Extract the [x, y] coordinate from the center of the cell holding the provided text.  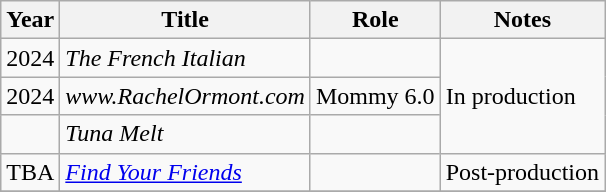
www.RachelOrmont.com [186, 96]
In production [522, 96]
Post-production [522, 172]
TBA [30, 172]
Tuna Melt [186, 134]
Role [375, 20]
Title [186, 20]
Find Your Friends [186, 172]
Mommy 6.0 [375, 96]
Notes [522, 20]
Year [30, 20]
The French Italian [186, 58]
